Extract the (x, y) coordinate from the center of the cell holding the provided text.  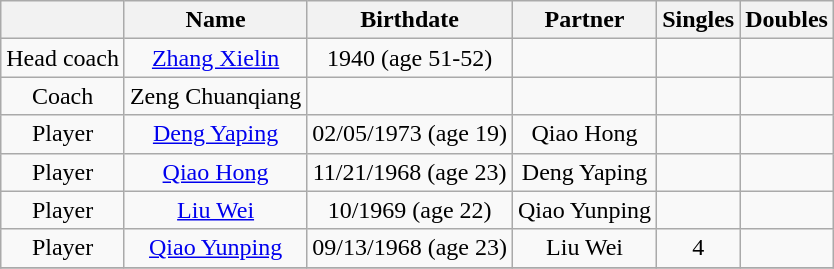
Birthdate (410, 20)
10/1969 (age 22) (410, 210)
Coach (63, 96)
4 (698, 248)
11/21/1968 (age 23) (410, 172)
Name (215, 20)
1940 (age 51-52) (410, 58)
Doubles (787, 20)
Partner (584, 20)
Zhang Xielin (215, 58)
02/05/1973 (age 19) (410, 134)
Zeng Chuanqiang (215, 96)
Singles (698, 20)
09/13/1968 (age 23) (410, 248)
Head coach (63, 58)
